Pinpoint the cell where the given text exists, returning its [x, y] midpoint coordinate. 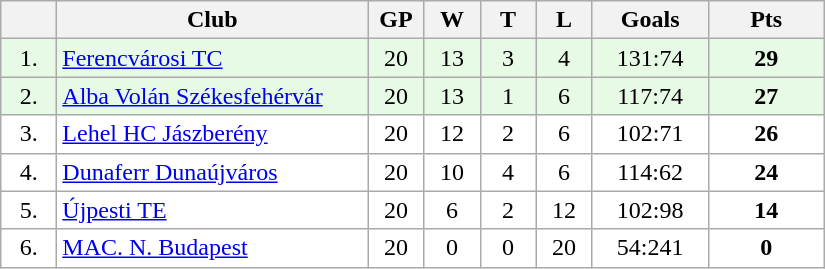
6. [29, 248]
Dunaferr Dunaújváros [212, 172]
1 [508, 96]
131:74 [650, 58]
4. [29, 172]
5. [29, 210]
GP [396, 20]
2. [29, 96]
26 [766, 134]
102:71 [650, 134]
3. [29, 134]
MAC. N. Budapest [212, 248]
Ferencvárosi TC [212, 58]
T [508, 20]
Lehel HC Jászberény [212, 134]
Pts [766, 20]
14 [766, 210]
L [564, 20]
27 [766, 96]
102:98 [650, 210]
Alba Volán Székesfehérvár [212, 96]
Goals [650, 20]
Újpesti TE [212, 210]
3 [508, 58]
1. [29, 58]
54:241 [650, 248]
114:62 [650, 172]
Club [212, 20]
29 [766, 58]
117:74 [650, 96]
24 [766, 172]
10 [452, 172]
W [452, 20]
